Pinpoint the cell where the given text exists, returning its (x, y) midpoint coordinate. 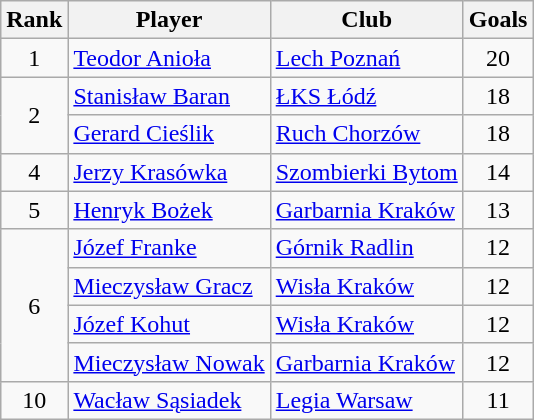
Jerzy Krasówka (169, 172)
Ruch Chorzów (366, 134)
2 (34, 115)
14 (498, 172)
5 (34, 210)
4 (34, 172)
1 (34, 58)
Stanisław Baran (169, 96)
11 (498, 400)
Henryk Bożek (169, 210)
10 (34, 400)
13 (498, 210)
Wacław Sąsiadek (169, 400)
Mieczysław Gracz (169, 286)
Mieczysław Nowak (169, 362)
Górnik Radlin (366, 248)
Legia Warsaw (366, 400)
Gerard Cieślik (169, 134)
Józef Kohut (169, 324)
Józef Franke (169, 248)
Player (169, 20)
Rank (34, 20)
Goals (498, 20)
ŁKS Łódź (366, 96)
Teodor Anioła (169, 58)
Lech Poznań (366, 58)
Club (366, 20)
Szombierki Bytom (366, 172)
20 (498, 58)
6 (34, 305)
